Determine the [x, y] coordinate at the center of the cell enclosing the given text.  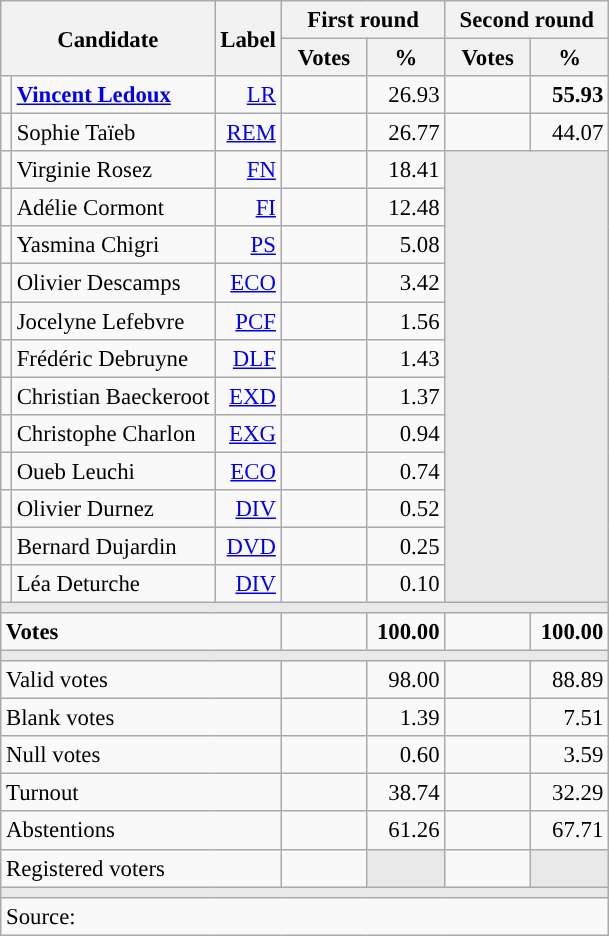
Christophe Charlon [113, 433]
1.37 [406, 396]
18.41 [406, 170]
7.51 [569, 718]
EXD [248, 396]
26.93 [406, 95]
Olivier Durnez [113, 509]
Valid votes [141, 680]
Vincent Ledoux [113, 95]
1.56 [406, 321]
Adélie Cormont [113, 208]
Registered voters [141, 868]
Label [248, 38]
0.60 [406, 755]
0.10 [406, 584]
Source: [305, 916]
98.00 [406, 680]
61.26 [406, 831]
67.71 [569, 831]
1.43 [406, 358]
Second round [527, 20]
Candidate [108, 38]
Frédéric Debruyne [113, 358]
LR [248, 95]
FN [248, 170]
Abstentions [141, 831]
Jocelyne Lefebvre [113, 321]
44.07 [569, 133]
PS [248, 245]
88.89 [569, 680]
Turnout [141, 793]
REM [248, 133]
Oueb Leuchi [113, 471]
55.93 [569, 95]
DLF [248, 358]
Olivier Descamps [113, 283]
0.74 [406, 471]
0.94 [406, 433]
1.39 [406, 718]
First round [363, 20]
Christian Baeckeroot [113, 396]
26.77 [406, 133]
FI [248, 208]
Bernard Dujardin [113, 546]
DVD [248, 546]
Null votes [141, 755]
3.42 [406, 283]
Blank votes [141, 718]
5.08 [406, 245]
32.29 [569, 793]
Sophie Taïeb [113, 133]
EXG [248, 433]
12.48 [406, 208]
Virginie Rosez [113, 170]
Léa Deturche [113, 584]
38.74 [406, 793]
3.59 [569, 755]
Yasmina Chigri [113, 245]
0.25 [406, 546]
PCF [248, 321]
0.52 [406, 509]
